Detect which cell encompasses the target text, then output its (x, y) center coordinate. 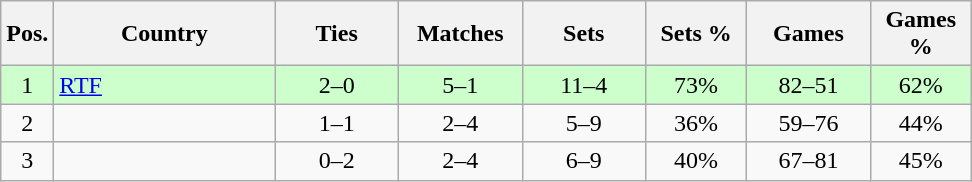
36% (696, 123)
Ties (337, 34)
59–76 (809, 123)
Sets % (696, 34)
2–0 (337, 85)
45% (920, 161)
11–4 (584, 85)
6–9 (584, 161)
0–2 (337, 161)
82–51 (809, 85)
Pos. (28, 34)
Games (809, 34)
62% (920, 85)
Games % (920, 34)
1 (28, 85)
Matches (460, 34)
73% (696, 85)
2 (28, 123)
Country (164, 34)
3 (28, 161)
67–81 (809, 161)
1–1 (337, 123)
40% (696, 161)
5–9 (584, 123)
5–1 (460, 85)
RTF (164, 85)
44% (920, 123)
Sets (584, 34)
